Pinpoint the cell where the given text exists, returning its [X, Y] midpoint coordinate. 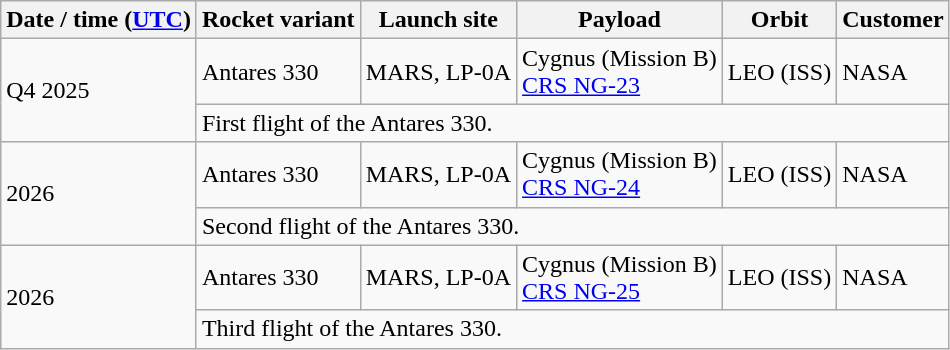
Date / time (UTC) [99, 20]
Launch site [438, 20]
Q4 2025 [99, 90]
Second flight of the Antares 330. [572, 226]
First flight of the Antares 330. [572, 123]
Cygnus (Mission B)CRS NG-25 [620, 278]
Orbit [779, 20]
Customer [893, 20]
Third flight of the Antares 330. [572, 329]
Cygnus (Mission B)CRS NG-24 [620, 174]
Rocket variant [278, 20]
Payload [620, 20]
Cygnus (Mission B)CRS NG-23 [620, 72]
